For the text-containing cell, return its midpoint in (x, y) coordinate format. 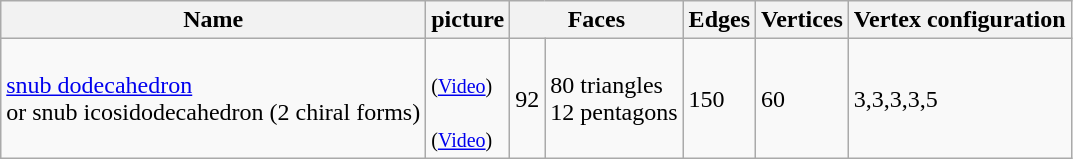
60 (802, 98)
picture (468, 20)
Name (214, 20)
Vertex configuration (960, 20)
Vertices (802, 20)
3,3,3,3,5 (960, 98)
92 (528, 98)
Edges (719, 20)
Faces (596, 20)
80 triangles12 pentagons (614, 98)
150 (719, 98)
snub dodecahedronor snub icosidodecahedron (2 chiral forms) (214, 98)
(Video)(Video) (468, 98)
